Output the [x, y] coordinate of the center of the cell containing the given text.  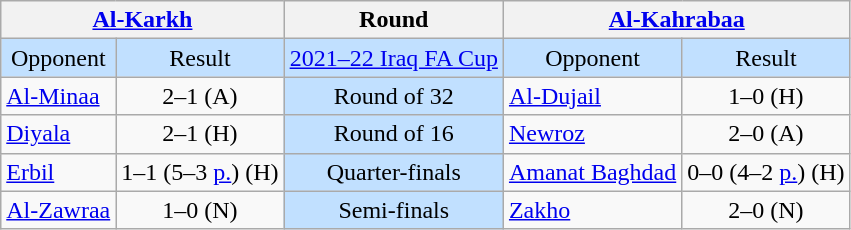
Round [394, 20]
1–0 (N) [200, 210]
2–1 (A) [200, 96]
Round of 32 [394, 96]
2021–22 Iraq FA Cup [394, 58]
2–0 (N) [766, 210]
2–1 (H) [200, 134]
Newroz [592, 134]
0–0 (4–2 p.) (H) [766, 172]
Amanat Baghdad [592, 172]
Semi-finals [394, 210]
Diyala [58, 134]
Al-Kahrabaa [676, 20]
Al-Dujail [592, 96]
Al-Zawraa [58, 210]
1–0 (H) [766, 96]
2–0 (A) [766, 134]
Quarter-finals [394, 172]
Al-Karkh [142, 20]
Zakho [592, 210]
Al-Minaa [58, 96]
Erbil [58, 172]
Round of 16 [394, 134]
1–1 (5–3 p.) (H) [200, 172]
